Locate the cell with the specified text and output its (X, Y) center coordinate. 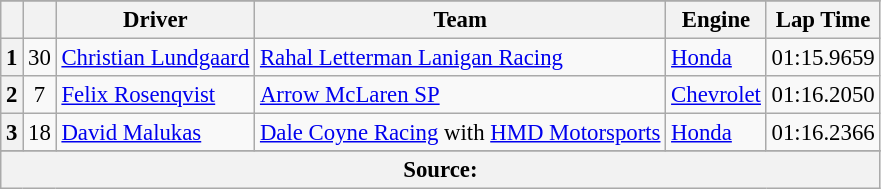
David Malukas (156, 133)
Lap Time (823, 20)
3 (12, 133)
1 (12, 58)
18 (40, 133)
Engine (716, 20)
01:16.2366 (823, 133)
Chevrolet (716, 95)
7 (40, 95)
Source: (440, 170)
Christian Lundgaard (156, 58)
Arrow McLaren SP (460, 95)
Driver (156, 20)
Dale Coyne Racing with HMD Motorsports (460, 133)
30 (40, 58)
2 (12, 95)
Team (460, 20)
01:15.9659 (823, 58)
Felix Rosenqvist (156, 95)
Rahal Letterman Lanigan Racing (460, 58)
01:16.2050 (823, 95)
